Identify which cell holds the provided text, then report its (X, Y) central coordinate. 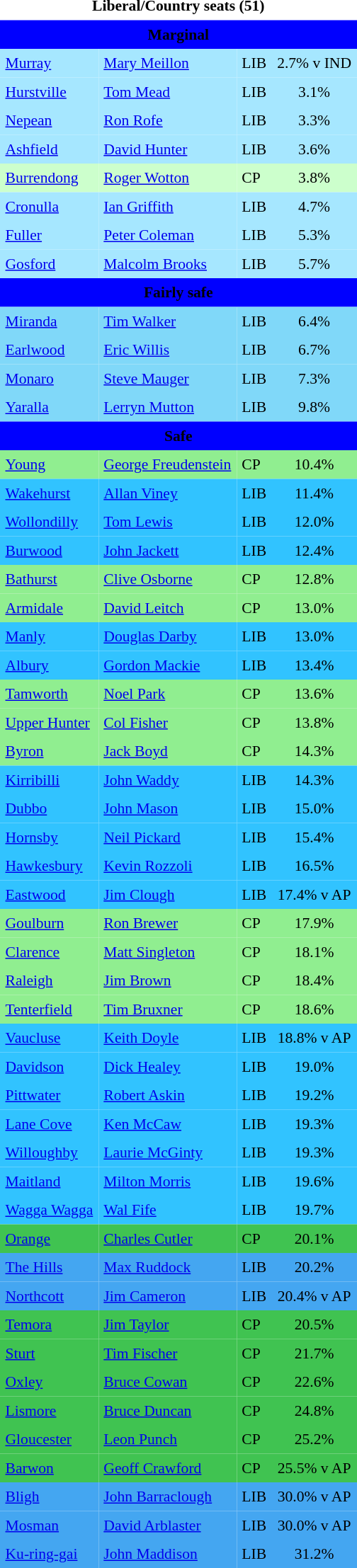
12.0% (314, 522)
19.2% (314, 1095)
Pittwater (50, 1095)
Kevin Rozzoli (167, 866)
Max Ruddock (167, 1267)
Maitland (50, 1181)
Lane Cove (50, 1123)
Tom Lewis (167, 522)
Laurie McGinty (167, 1152)
Hornsby (50, 837)
Jim Taylor (167, 1324)
3.6% (314, 149)
Peter Coleman (167, 235)
15.0% (314, 808)
Davidson (50, 1066)
11.4% (314, 493)
19.7% (314, 1210)
Tim Bruxner (167, 1009)
3.3% (314, 120)
20.1% (314, 1238)
Hurstville (50, 91)
13.8% (314, 722)
Earlwood (50, 350)
Col Fisher (167, 722)
24.8% (314, 1410)
Ron Rofe (167, 120)
Tamworth (50, 694)
Young (50, 464)
6.4% (314, 321)
Yaralla (50, 407)
18.6% (314, 1009)
13.6% (314, 694)
The Hills (50, 1267)
25.2% (314, 1439)
Tom Mead (167, 91)
Geoff Crawford (167, 1467)
31.2% (314, 1554)
George Freudenstein (167, 464)
Raleigh (50, 980)
Burrendong (50, 178)
5.3% (314, 235)
Jack Boyd (167, 751)
Noel Park (167, 694)
Barwon (50, 1467)
18.1% (314, 951)
20.2% (314, 1267)
Ashfield (50, 149)
Ku-ring-gai (50, 1554)
David Leitch (167, 607)
2.7% v IND (314, 63)
Mary Meillon (167, 63)
6.7% (314, 350)
Ian Griffith (167, 206)
Jim Cameron (167, 1295)
Douglas Darby (167, 636)
Tim Fischer (167, 1353)
17.9% (314, 923)
Ron Brewer (167, 923)
Gosford (50, 263)
Monaro (50, 378)
Matt Singleton (167, 951)
12.8% (314, 579)
Tim Walker (167, 321)
David Arblaster (167, 1525)
Clive Osborne (167, 579)
Fairly safe (178, 292)
Dubbo (50, 808)
Wagga Wagga (50, 1210)
Bathurst (50, 579)
Leon Punch (167, 1439)
Keith Doyle (167, 1038)
Temora (50, 1324)
Robert Askin (167, 1095)
Goulburn (50, 923)
9.8% (314, 407)
Gloucester (50, 1439)
John Maddison (167, 1554)
Tenterfield (50, 1009)
Miranda (50, 321)
Gordon Mackie (167, 665)
Cronulla (50, 206)
4.7% (314, 206)
Vaucluse (50, 1038)
19.6% (314, 1181)
12.4% (314, 550)
Orange (50, 1238)
5.7% (314, 263)
Albury (50, 665)
13.4% (314, 665)
Jim Clough (167, 894)
Charles Cutler (167, 1238)
David Hunter (167, 149)
15.4% (314, 837)
Burwood (50, 550)
Willoughby (50, 1152)
3.8% (314, 178)
Oxley (50, 1382)
Fuller (50, 235)
22.6% (314, 1382)
21.7% (314, 1353)
Hawkesbury (50, 866)
7.3% (314, 378)
Upper Hunter (50, 722)
Clarence (50, 951)
Armidale (50, 607)
Mosman (50, 1525)
Nepean (50, 120)
18.4% (314, 980)
10.4% (314, 464)
Bruce Cowan (167, 1382)
Wollondilly (50, 522)
Neil Pickard (167, 837)
Marginal (178, 34)
3.1% (314, 91)
Northcott (50, 1295)
Roger Wotton (167, 178)
Milton Morris (167, 1181)
25.5% v AP (314, 1467)
16.5% (314, 866)
Lerryn Mutton (167, 407)
Safe (178, 435)
19.0% (314, 1066)
Eastwood (50, 894)
John Jackett (167, 550)
Wakehurst (50, 493)
20.4% v AP (314, 1295)
Ken McCaw (167, 1123)
Allan Viney (167, 493)
Lismore (50, 1410)
Dick Healey (167, 1066)
Jim Brown (167, 980)
Malcolm Brooks (167, 263)
Murray (50, 63)
20.5% (314, 1324)
Manly (50, 636)
Sturt (50, 1353)
Bruce Duncan (167, 1410)
Bligh (50, 1497)
Eric Willis (167, 350)
17.4% v AP (314, 894)
John Mason (167, 808)
Wal Fife (167, 1210)
Steve Mauger (167, 378)
John Waddy (167, 779)
Kirribilli (50, 779)
18.8% v AP (314, 1038)
Byron (50, 751)
John Barraclough (167, 1497)
